For the text-containing cell, return its midpoint in (x, y) coordinate format. 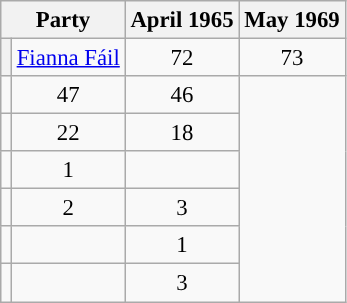
2 (68, 208)
Party (63, 20)
72 (182, 58)
46 (182, 95)
22 (68, 133)
18 (182, 133)
47 (68, 95)
April 1965 (182, 20)
73 (292, 58)
Fianna Fáil (68, 58)
May 1969 (292, 20)
